Provide the [X, Y] coordinate of the cell's center where the given text is located.  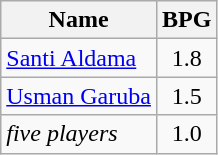
Usman Garuba [79, 96]
1.0 [186, 134]
Name [79, 20]
Santi Aldama [79, 58]
five players [79, 134]
1.8 [186, 58]
1.5 [186, 96]
BPG [186, 20]
